Capture the cell that displays the provided text and extract its [X, Y] central coordinate. 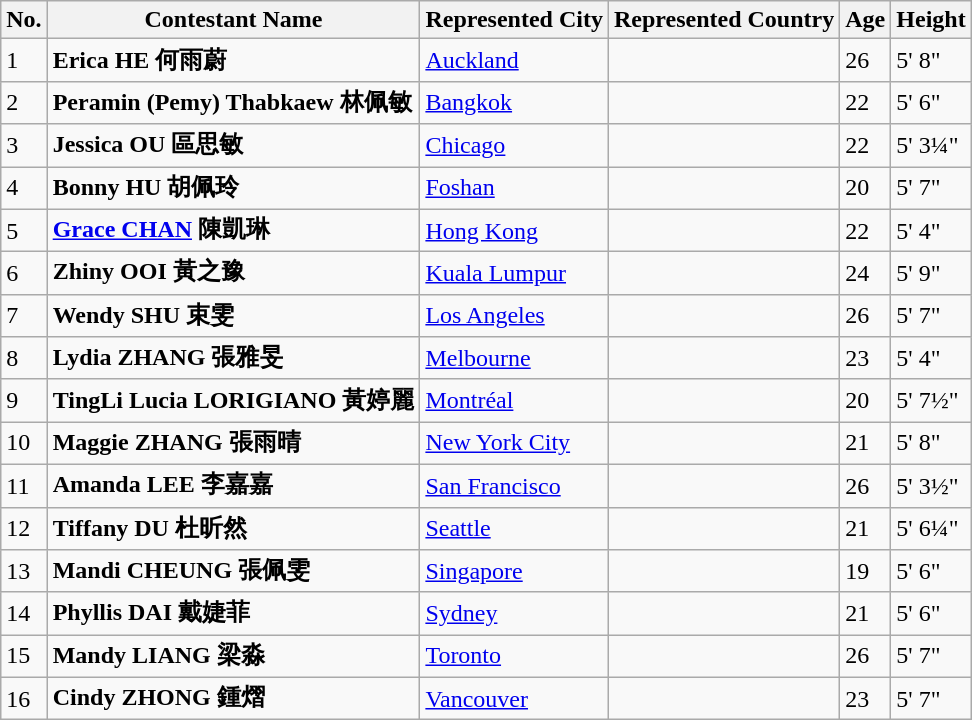
Montréal [514, 400]
Kuala Lumpur [514, 274]
Chicago [514, 146]
3 [24, 146]
Lydia ZHANG 張雅旻 [234, 358]
Age [866, 20]
Vancouver [514, 698]
Represented Country [724, 20]
6 [24, 274]
Peramin (Pemy) Thabkaew 林佩敏 [234, 102]
5' 3½" [931, 486]
No. [24, 20]
Amanda LEE 李嘉嘉 [234, 486]
Represented City [514, 20]
Wendy SHU 束雯 [234, 316]
Melbourne [514, 358]
Los Angeles [514, 316]
Seattle [514, 528]
15 [24, 656]
Mandi CHEUNG 張佩雯 [234, 572]
Erica HE 何雨蔚 [234, 60]
Phyllis DAI 戴婕菲 [234, 614]
5' 9" [931, 274]
Singapore [514, 572]
7 [24, 316]
Mandy LIANG 梁淼 [234, 656]
Zhiny OOI 黃之豫 [234, 274]
1 [24, 60]
Sydney [514, 614]
14 [24, 614]
9 [24, 400]
4 [24, 188]
2 [24, 102]
16 [24, 698]
Auckland [514, 60]
10 [24, 444]
New York City [514, 444]
Tiffany DU 杜昕然 [234, 528]
TingLi Lucia LORIGIANO 黃婷麗 [234, 400]
Jessica OU 區思敏 [234, 146]
5' 6¼" [931, 528]
Foshan [514, 188]
Hong Kong [514, 230]
12 [24, 528]
San Francisco [514, 486]
Contestant Name [234, 20]
5' 3¼" [931, 146]
11 [24, 486]
Bangkok [514, 102]
Cindy ZHONG 鍾熠 [234, 698]
5 [24, 230]
Grace CHAN 陳凱琳 [234, 230]
Maggie ZHANG 張雨晴 [234, 444]
5' 7½" [931, 400]
24 [866, 274]
Toronto [514, 656]
8 [24, 358]
Height [931, 20]
Bonny HU 胡佩玲 [234, 188]
19 [866, 572]
13 [24, 572]
